From the cell containing the given text, extract its center point as [x, y] coordinate. 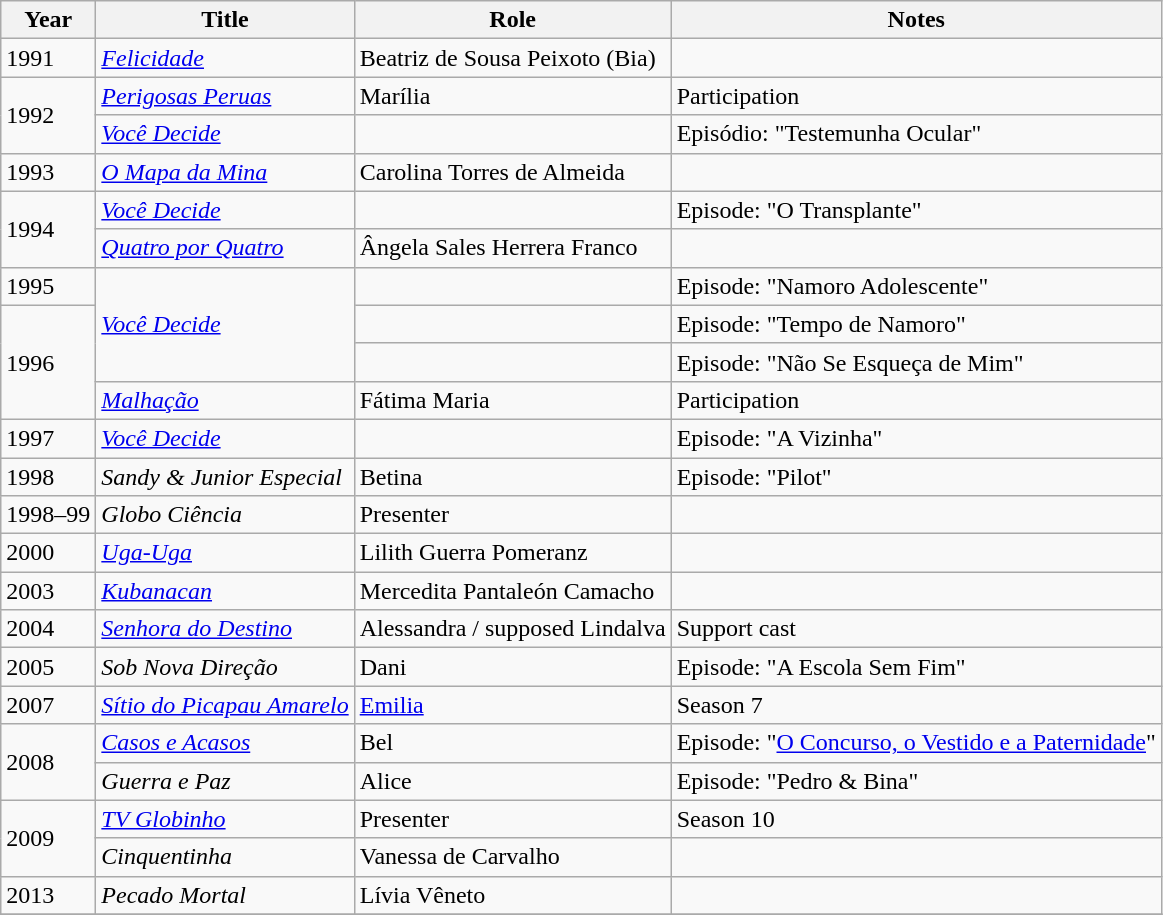
Kubanacan [225, 591]
Episode: "Pedro & Bina" [916, 781]
Casos e Acasos [225, 743]
O Mapa da Mina [225, 172]
2005 [48, 667]
Sítio do Picapau Amarelo [225, 705]
Sandy & Junior Especial [225, 477]
Mercedita Pantaleón Camacho [512, 591]
Season 7 [916, 705]
Support cast [916, 629]
1998–99 [48, 515]
Dani [512, 667]
2007 [48, 705]
Episode: "A Vizinha" [916, 438]
1997 [48, 438]
Globo Ciência [225, 515]
1994 [48, 229]
Carolina Torres de Almeida [512, 172]
Betina [512, 477]
Bel [512, 743]
Episode: "Namoro Adolescente" [916, 286]
Season 10 [916, 819]
Pecado Mortal [225, 895]
1991 [48, 58]
1992 [48, 115]
Emilia [512, 705]
Ângela Sales Herrera Franco [512, 248]
Episódio: "Testemunha Ocular" [916, 134]
Alice [512, 781]
Malhação [225, 400]
2009 [48, 838]
Sob Nova Direção [225, 667]
Episode: "O Concurso, o Vestido e a Paternidade" [916, 743]
Year [48, 20]
2013 [48, 895]
Title [225, 20]
Senhora do Destino [225, 629]
Beatriz de Sousa Peixoto (Bia) [512, 58]
Marília [512, 96]
2003 [48, 591]
Role [512, 20]
Episode: "Não Se Esqueça de Mim" [916, 362]
Lívia Vêneto [512, 895]
Uga-Uga [225, 553]
Episode: "O Transplante" [916, 210]
Perigosas Peruas [225, 96]
Fátima Maria [512, 400]
1998 [48, 477]
2008 [48, 762]
Felicidade [225, 58]
Episode: "Pilot" [916, 477]
TV Globinho [225, 819]
Cinquentinha [225, 857]
2000 [48, 553]
Guerra e Paz [225, 781]
2004 [48, 629]
Episode: "A Escola Sem Fim" [916, 667]
Episode: "Tempo de Namoro" [916, 324]
Notes [916, 20]
Lilith Guerra Pomeranz [512, 553]
Quatro por Quatro [225, 248]
1993 [48, 172]
Alessandra / supposed Lindalva [512, 629]
1996 [48, 362]
1995 [48, 286]
Vanessa de Carvalho [512, 857]
